Return the (x, y) coordinate for the center point of the cell that contains the specified text.  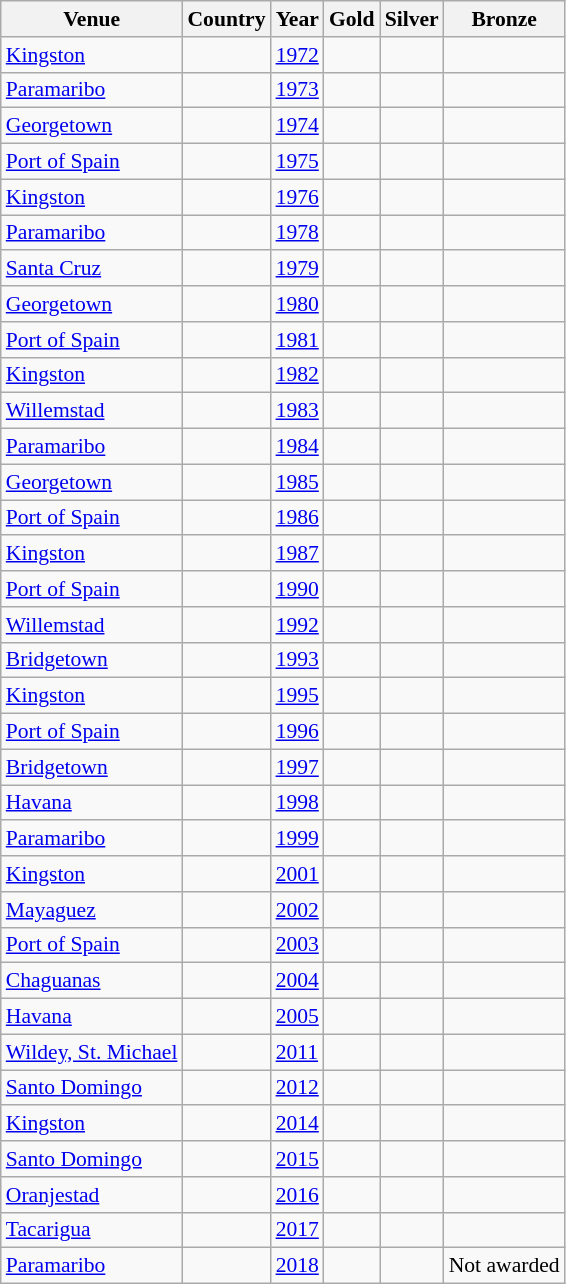
1975 (298, 162)
1993 (298, 660)
1978 (298, 233)
1990 (298, 589)
Chaguanas (92, 981)
Gold (352, 19)
1972 (298, 55)
Venue (92, 19)
1985 (298, 482)
Silver (412, 19)
Mayaguez (92, 910)
Tacarigua (92, 1230)
2015 (298, 1159)
2003 (298, 945)
Wildey, St. Michael (92, 1052)
1986 (298, 518)
1998 (298, 803)
Country (226, 19)
1992 (298, 625)
1987 (298, 554)
1996 (298, 732)
1999 (298, 839)
2017 (298, 1230)
2014 (298, 1124)
2002 (298, 910)
1997 (298, 767)
1974 (298, 126)
1973 (298, 90)
Oranjestad (92, 1195)
2005 (298, 1017)
1984 (298, 447)
2004 (298, 981)
1976 (298, 197)
2012 (298, 1088)
Not awarded (504, 1266)
1981 (298, 340)
1995 (298, 696)
2018 (298, 1266)
1982 (298, 375)
2016 (298, 1195)
2001 (298, 874)
Bronze (504, 19)
Year (298, 19)
1979 (298, 269)
1983 (298, 411)
1980 (298, 304)
2011 (298, 1052)
Santa Cruz (92, 269)
